Provide the [x, y] coordinate of the cell's center where the given text is located.  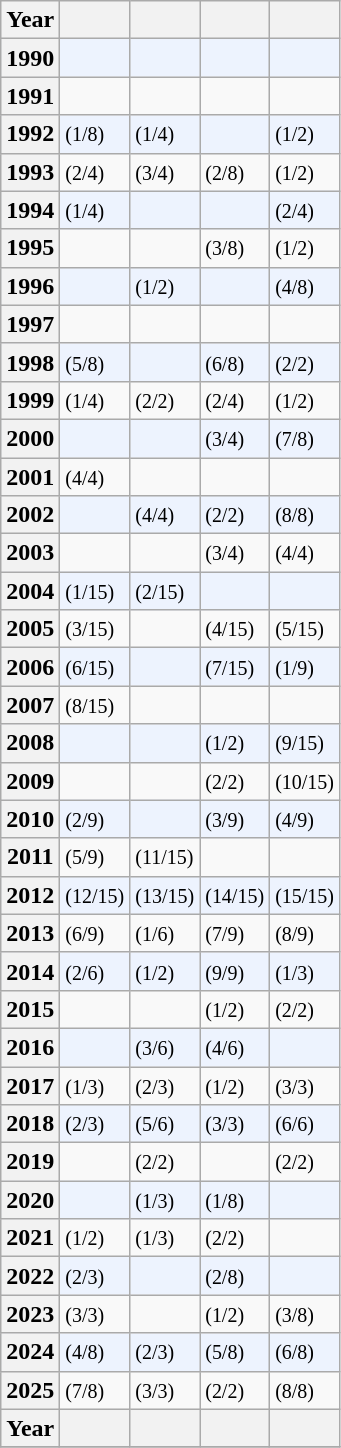
(1/6) [165, 933]
2023 [30, 1314]
2012 [30, 895]
2015 [30, 1009]
(3/6) [165, 1047]
1990 [30, 58]
(15/15) [305, 895]
(4/15) [235, 629]
2019 [30, 1162]
(12/15) [95, 895]
2020 [30, 1200]
(4/9) [305, 819]
1999 [30, 400]
2006 [30, 667]
(10/15) [305, 781]
2005 [30, 629]
2000 [30, 438]
2002 [30, 515]
(5/6) [165, 1124]
1991 [30, 96]
(6/6) [305, 1124]
1994 [30, 210]
(7/9) [235, 933]
1993 [30, 172]
(4/6) [235, 1047]
(7/15) [235, 667]
(11/15) [165, 857]
2017 [30, 1085]
2024 [30, 1352]
(3/9) [235, 819]
(8/9) [305, 933]
(13/15) [165, 895]
(2/6) [95, 971]
(14/15) [235, 895]
2014 [30, 971]
2010 [30, 819]
(8/15) [95, 705]
2025 [30, 1390]
2008 [30, 743]
2009 [30, 781]
1998 [30, 362]
2003 [30, 553]
1992 [30, 134]
2011 [30, 857]
(2/9) [95, 819]
(1/15) [95, 591]
(5/9) [95, 857]
(1/9) [305, 667]
2004 [30, 591]
2021 [30, 1238]
2018 [30, 1124]
(9/15) [305, 743]
2007 [30, 705]
(2/15) [165, 591]
1996 [30, 286]
(3/15) [95, 629]
2001 [30, 477]
1997 [30, 324]
(9/9) [235, 971]
(6/9) [95, 933]
2016 [30, 1047]
1995 [30, 248]
2022 [30, 1276]
2013 [30, 933]
(5/15) [305, 629]
(6/15) [95, 667]
